Return [x, y] of the center of cell containing provided text 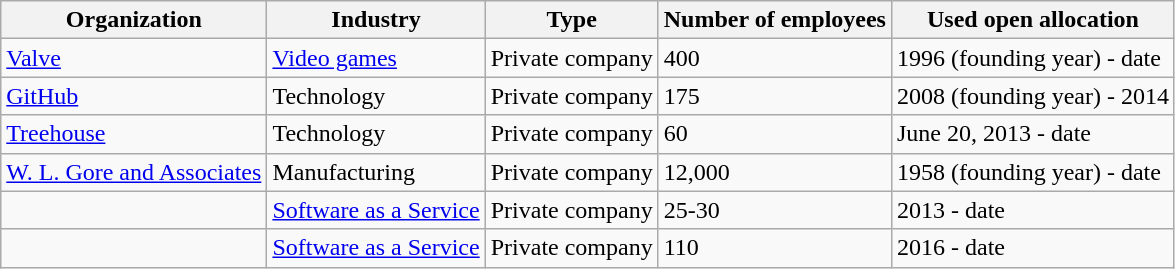
2016 - date [1032, 248]
Manufacturing [376, 172]
60 [774, 134]
Type [572, 20]
175 [774, 96]
1996 (founding year) - date [1032, 58]
1958 (founding year) - date [1032, 172]
Organization [134, 20]
GitHub [134, 96]
W. L. Gore and Associates [134, 172]
400 [774, 58]
12,000 [774, 172]
2008 (founding year) - 2014 [1032, 96]
Treehouse [134, 134]
110 [774, 248]
25-30 [774, 210]
2013 - date [1032, 210]
Video games [376, 58]
Number of employees [774, 20]
Valve [134, 58]
June 20, 2013 - date [1032, 134]
Industry [376, 20]
Used open allocation [1032, 20]
